Pinpoint the cell where the given text exists, returning its [x, y] midpoint coordinate. 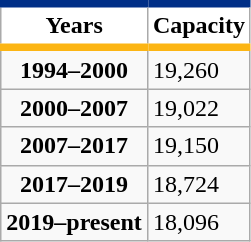
2007–2017 [74, 146]
18,096 [198, 222]
19,022 [198, 108]
Years [74, 26]
2000–2007 [74, 108]
18,724 [198, 184]
19,260 [198, 68]
1994–2000 [74, 68]
2017–2019 [74, 184]
Capacity [198, 26]
2019–present [74, 222]
19,150 [198, 146]
